Output the [X, Y] coordinate of the center of the cell containing the given text.  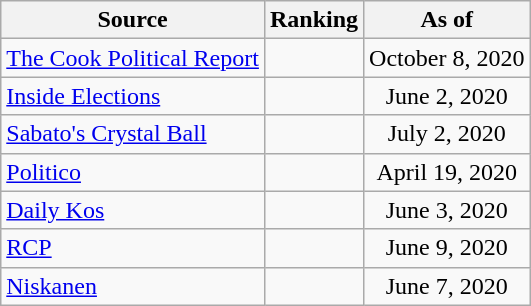
June 7, 2020 [447, 286]
As of [447, 20]
July 2, 2020 [447, 134]
Daily Kos [133, 210]
June 3, 2020 [447, 210]
April 19, 2020 [447, 172]
June 9, 2020 [447, 248]
RCP [133, 248]
Inside Elections [133, 96]
Sabato's Crystal Ball [133, 134]
June 2, 2020 [447, 96]
Niskanen [133, 286]
Politico [133, 172]
Source [133, 20]
Ranking [314, 20]
The Cook Political Report [133, 58]
October 8, 2020 [447, 58]
